Determine the (X, Y) coordinate at the center of the cell enclosing the given text.  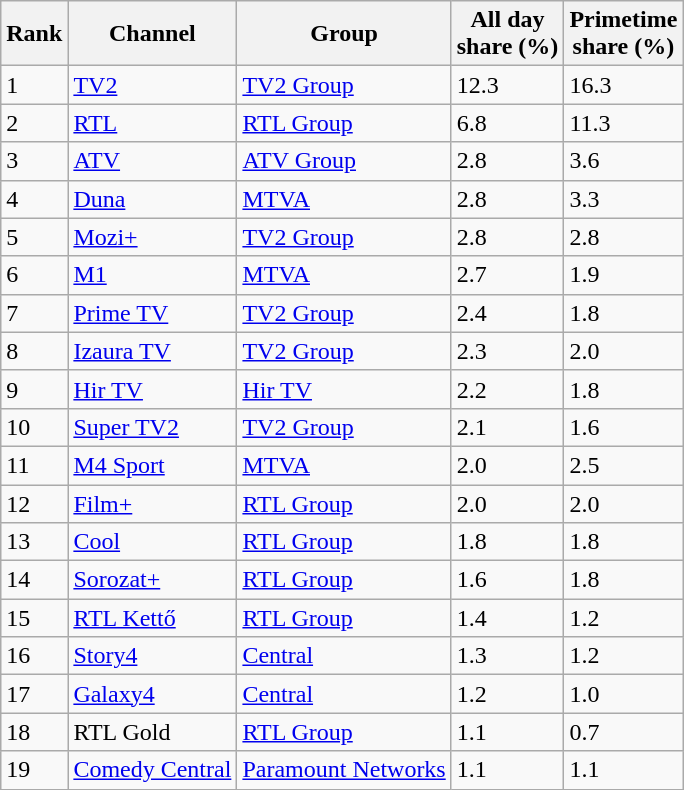
Galaxy4 (152, 694)
3 (34, 161)
15 (34, 618)
7 (34, 313)
9 (34, 389)
Duna (152, 199)
Channel (152, 34)
1.3 (508, 656)
RTL Kettő (152, 618)
2.5 (624, 465)
Story4 (152, 656)
Comedy Central (152, 770)
1 (34, 85)
5 (34, 237)
2.7 (508, 275)
Primetime share (%) (624, 34)
12.3 (508, 85)
Mozi+ (152, 237)
Paramount Networks (344, 770)
2.1 (508, 427)
4 (34, 199)
6 (34, 275)
1.4 (508, 618)
18 (34, 732)
11 (34, 465)
M1 (152, 275)
Group (344, 34)
3.3 (624, 199)
2.2 (508, 389)
Cool (152, 542)
16 (34, 656)
Super TV2 (152, 427)
14 (34, 580)
8 (34, 351)
1.0 (624, 694)
12 (34, 503)
2.3 (508, 351)
13 (34, 542)
All day share (%) (508, 34)
2.4 (508, 313)
TV2 (152, 85)
3.6 (624, 161)
RTL Gold (152, 732)
Film+ (152, 503)
10 (34, 427)
6.8 (508, 123)
RTL (152, 123)
Izaura TV (152, 351)
11.3 (624, 123)
M4 Sport (152, 465)
1.9 (624, 275)
17 (34, 694)
ATV Group (344, 161)
Rank (34, 34)
16.3 (624, 85)
0.7 (624, 732)
ATV (152, 161)
Prime TV (152, 313)
Sorozat+ (152, 580)
19 (34, 770)
2 (34, 123)
